For the text-containing cell, return its midpoint in [X, Y] coordinate format. 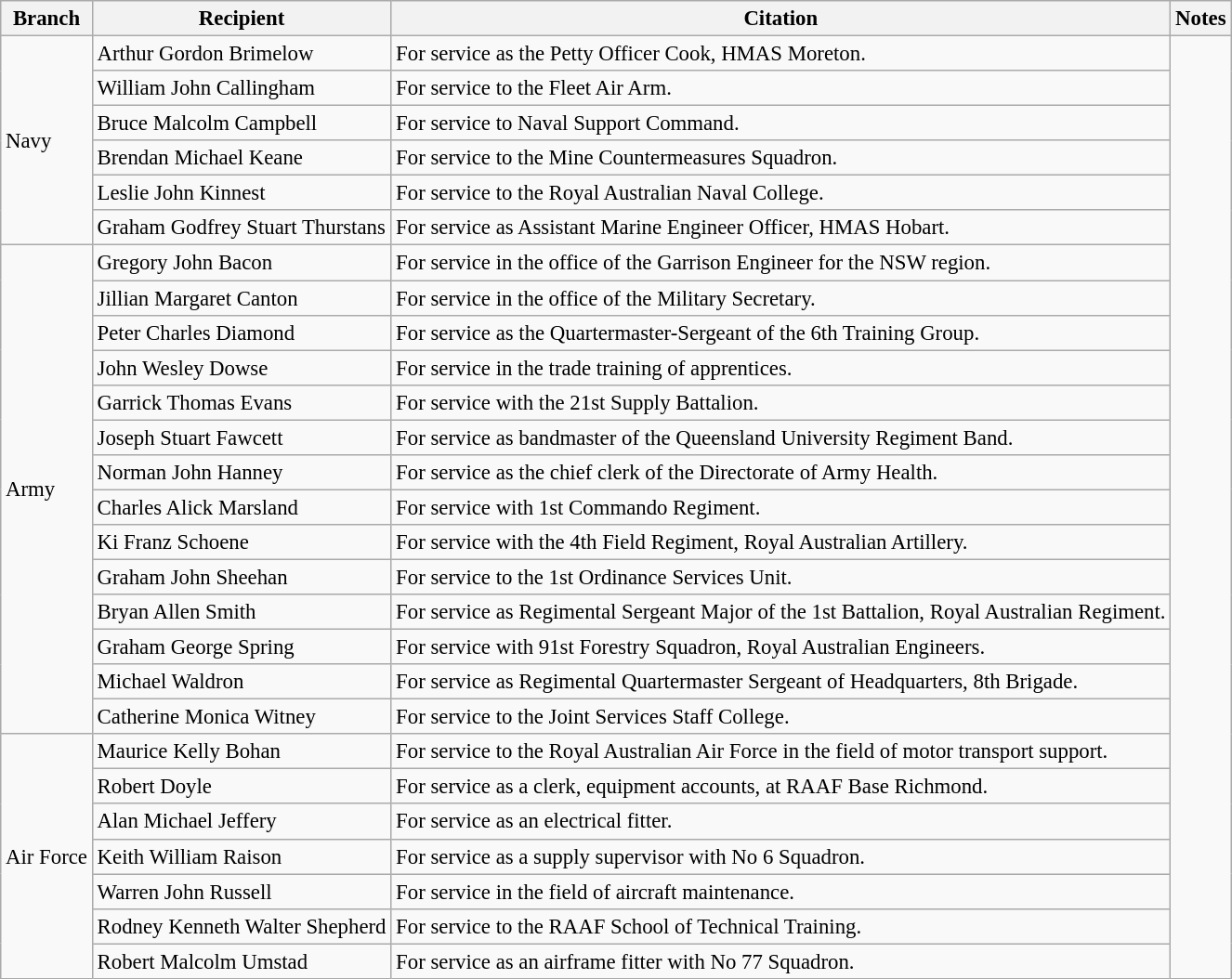
For service with 1st Commando Regiment. [780, 507]
For service as the Quartermaster-Sergeant of the 6th Training Group. [780, 333]
John Wesley Dowse [242, 368]
Graham Godfrey Stuart Thurstans [242, 228]
For service to the Mine Countermeasures Squadron. [780, 158]
Graham John Sheehan [242, 577]
Bryan Allen Smith [242, 612]
For service with the 4th Field Regiment, Royal Australian Artillery. [780, 542]
Air Force [46, 856]
Brendan Michael Keane [242, 158]
For service as Regimental Sergeant Major of the 1st Battalion, Royal Australian Regiment. [780, 612]
For service as Assistant Marine Engineer Officer, HMAS Hobart. [780, 228]
Norman John Hanney [242, 473]
Graham George Spring [242, 647]
William John Callingham [242, 88]
Citation [780, 19]
Leslie John Kinnest [242, 193]
For service as an electrical fitter. [780, 822]
For service as Regimental Quartermaster Sergeant of Headquarters, 8th Brigade. [780, 682]
Michael Waldron [242, 682]
For service with the 21st Supply Battalion. [780, 402]
Robert Malcolm Umstad [242, 961]
Ki Franz Schoene [242, 542]
Notes [1200, 19]
Arthur Gordon Brimelow [242, 54]
For service as a clerk, equipment accounts, at RAAF Base Richmond. [780, 787]
For service to the 1st Ordinance Services Unit. [780, 577]
Maurice Kelly Bohan [242, 751]
Catherine Monica Witney [242, 717]
Garrick Thomas Evans [242, 402]
For service as an airframe fitter with No 77 Squadron. [780, 961]
For service as the chief clerk of the Directorate of Army Health. [780, 473]
For service in the trade training of apprentices. [780, 368]
Navy [46, 141]
Rodney Kenneth Walter Shepherd [242, 926]
Recipient [242, 19]
For service to the Fleet Air Arm. [780, 88]
For service in the office of the Military Secretary. [780, 298]
Branch [46, 19]
Joseph Stuart Fawcett [242, 437]
Charles Alick Marsland [242, 507]
For service in the office of the Garrison Engineer for the NSW region. [780, 263]
Jillian Margaret Canton [242, 298]
Keith William Raison [242, 856]
For service to the Royal Australian Air Force in the field of motor transport support. [780, 751]
Peter Charles Diamond [242, 333]
For service in the field of aircraft maintenance. [780, 892]
For service with 91st Forestry Squadron, Royal Australian Engineers. [780, 647]
For service as bandmaster of the Queensland University Regiment Band. [780, 437]
Warren John Russell [242, 892]
Robert Doyle [242, 787]
For service as the Petty Officer Cook, HMAS Moreton. [780, 54]
For service to Naval Support Command. [780, 124]
Bruce Malcolm Campbell [242, 124]
Army [46, 489]
Gregory John Bacon [242, 263]
For service to the Royal Australian Naval College. [780, 193]
Alan Michael Jeffery [242, 822]
For service to the Joint Services Staff College. [780, 717]
For service to the RAAF School of Technical Training. [780, 926]
For service as a supply supervisor with No 6 Squadron. [780, 856]
